Pinpoint the cell where the given text exists, returning its [x, y] midpoint coordinate. 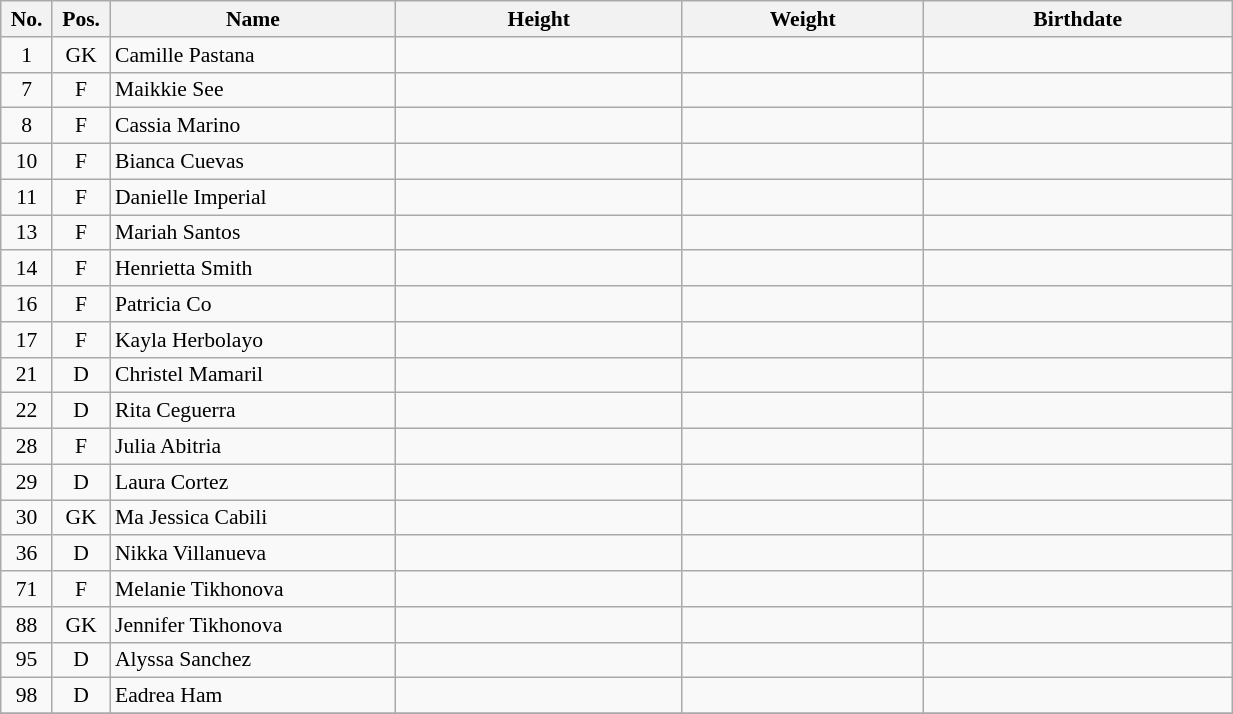
36 [27, 554]
Nikka Villanueva [253, 554]
7 [27, 90]
22 [27, 411]
Julia Abitria [253, 447]
Mariah Santos [253, 233]
Rita Ceguerra [253, 411]
17 [27, 340]
21 [27, 375]
14 [27, 269]
Birthdate [1078, 19]
Melanie Tikhonova [253, 589]
Alyssa Sanchez [253, 660]
Weight [803, 19]
1 [27, 55]
29 [27, 482]
95 [27, 660]
Height [539, 19]
Eadrea Ham [253, 696]
28 [27, 447]
Patricia Co [253, 304]
10 [27, 162]
Ma Jessica Cabili [253, 518]
30 [27, 518]
71 [27, 589]
Camille Pastana [253, 55]
Henrietta Smith [253, 269]
Kayla Herbolayo [253, 340]
Pos. [81, 19]
Christel Mamaril [253, 375]
8 [27, 126]
Cassia Marino [253, 126]
Danielle Imperial [253, 197]
Maikkie See [253, 90]
Jennifer Tikhonova [253, 625]
13 [27, 233]
Name [253, 19]
Laura Cortez [253, 482]
Bianca Cuevas [253, 162]
88 [27, 625]
98 [27, 696]
11 [27, 197]
16 [27, 304]
No. [27, 19]
